Find where the given text appears and provide that cell's center as [X, Y] coordinate. 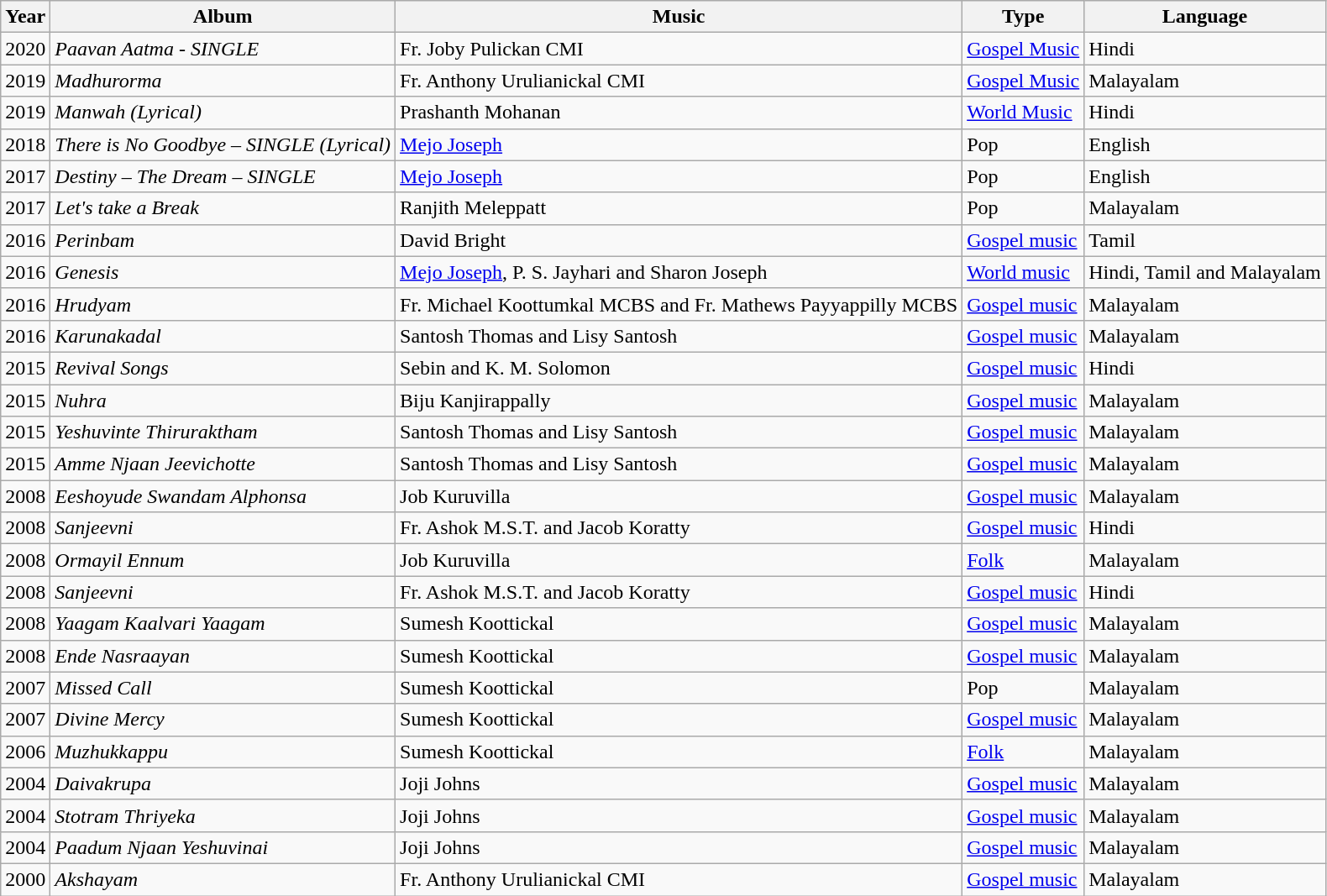
2006 [25, 752]
David Bright [679, 240]
Madhurorma [223, 81]
Missed Call [223, 688]
2000 [25, 879]
Fr. Michael Koottumkal MCBS and Fr. Mathews Payyappilly MCBS [679, 304]
World music [1023, 272]
Hrudyam [223, 304]
Biju Kanjirappally [679, 401]
Akshayam [223, 879]
Perinbam [223, 240]
Paavan Aatma - SINGLE [223, 49]
Hindi, Tamil and Malayalam [1205, 272]
Muzhukkappu [223, 752]
Manwah (Lyrical) [223, 113]
Ranjith Meleppatt [679, 208]
Language [1205, 17]
Ormayil Ennum [223, 560]
Stotram Thriyeka [223, 815]
Album [223, 17]
Revival Songs [223, 368]
Mejo Joseph, P. S. Jayhari and Sharon Joseph [679, 272]
Eeshoyude Swandam Alphonsa [223, 496]
2018 [25, 144]
Sebin and K. M. Solomon [679, 368]
World Music [1023, 113]
Ende Nasraayan [223, 656]
Genesis [223, 272]
Yeshuvinte Thiruraktham [223, 432]
Music [679, 17]
Type [1023, 17]
There is No Goodbye – SINGLE (Lyrical) [223, 144]
Year [25, 17]
Divine Mercy [223, 720]
Prashanth Mohanan [679, 113]
Let's take a Break [223, 208]
Paadum Njaan Yeshuvinai [223, 847]
Karunakadal [223, 336]
2020 [25, 49]
Fr. Joby Pulickan CMI [679, 49]
Yaagam Kaalvari Yaagam [223, 624]
Nuhra [223, 401]
Amme Njaan Jeevichotte [223, 464]
Daivakrupa [223, 783]
Destiny – The Dream – SINGLE [223, 176]
Tamil [1205, 240]
